Locate the cell with the specified text and output its [x, y] center coordinate. 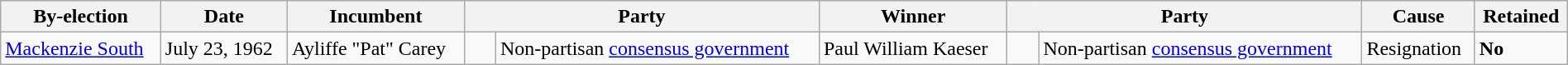
Mackenzie South [81, 48]
Paul William Kaeser [913, 48]
Incumbent [375, 17]
Resignation [1418, 48]
Retained [1521, 17]
Winner [913, 17]
Ayliffe "Pat" Carey [375, 48]
By-election [81, 17]
Cause [1418, 17]
Date [223, 17]
No [1521, 48]
July 23, 1962 [223, 48]
